Scan for the cell matching the given text and deliver its [X, Y] coordinate at center. 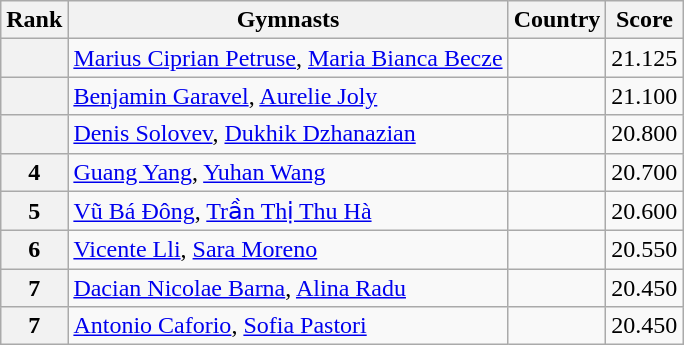
5 [34, 211]
Antonio Caforio, Sofia Pastori [288, 326]
20.550 [644, 250]
4 [34, 172]
Dacian Nicolae Barna, Alina Radu [288, 288]
Denis Solovev, Dukhik Dzhanazian [288, 134]
Benjamin Garavel, Aurelie Joly [288, 96]
20.700 [644, 172]
Vicente Lli, Sara Moreno [288, 250]
Marius Ciprian Petruse, Maria Bianca Becze [288, 58]
Rank [34, 20]
Vũ Bá Đông, Trần Thị Thu Hà [288, 211]
Gymnasts [288, 20]
21.125 [644, 58]
20.600 [644, 211]
Country [557, 20]
Score [644, 20]
21.100 [644, 96]
Guang Yang, Yuhan Wang [288, 172]
6 [34, 250]
20.800 [644, 134]
